Scan for the cell matching the given text and deliver its (x, y) coordinate at center. 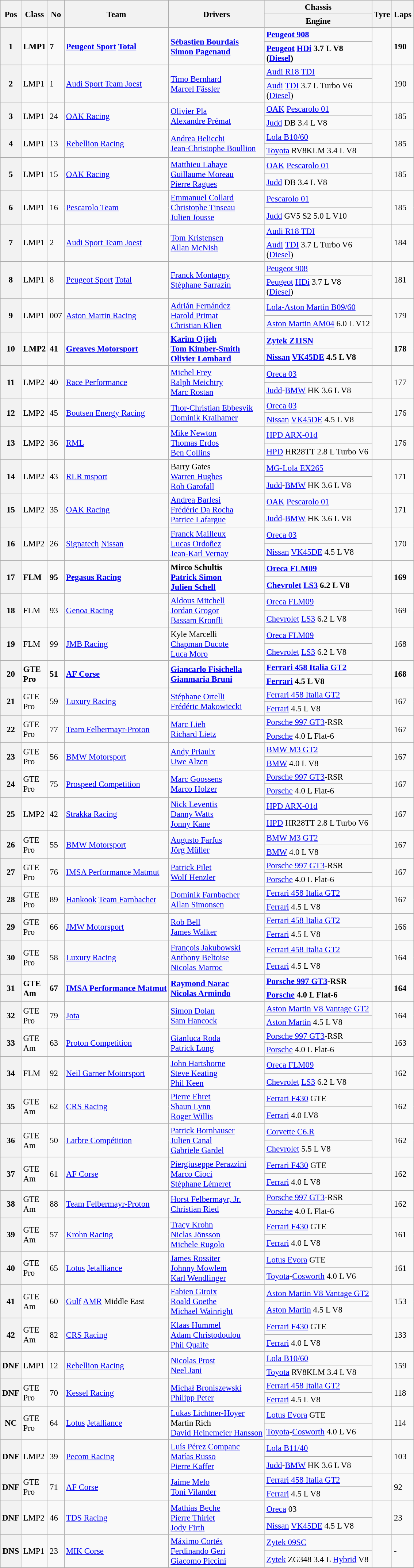
François Jakubowski Anthony Beltoise Nicolas Marroc (216, 958)
19 (11, 644)
77 (56, 729)
6 (11, 207)
Hankook Team Farnbacher (116, 899)
56 (56, 756)
John Hartshorne Steve Keating Phil Keen (216, 1073)
Fabien Giroix Roald Goethe Michael Wainright (216, 1302)
Mathias Beche Pierre Thiriet Jody Firth (216, 1518)
34 (11, 1073)
Piergiuseppe Perazzini Marco Cioci Stéphane Lémeret (216, 1174)
Neil Garner Motorsport (116, 1073)
Gulf AMR Middle East (116, 1302)
Tyre (382, 14)
Patrick Bornhauser Julien Canal Gabriele Gardel (216, 1140)
4 (11, 144)
21 (11, 702)
170 (403, 543)
184 (403, 243)
Rob Bell James Walker (216, 927)
177 (403, 383)
62 (56, 1107)
MG-Lola EX265 (318, 468)
Class (34, 14)
55 (56, 845)
Andrea Belicchi Jean-Christophe Boullion (216, 144)
Gianluca Roda Patrick Long (216, 1043)
17 (11, 577)
Lola B11/40 (318, 1448)
Franck Mailleux Lucas Ordoñez Jean-Karl Vernay (216, 543)
Zytek 09SC (318, 1542)
14 (11, 477)
166 (403, 927)
Kyle Marcelli Chapman Ducote Luca Moro (216, 644)
Dominik Farnbacher Allan Simonsen (216, 899)
007 (56, 315)
5 (11, 174)
93 (56, 610)
Race Performance (116, 383)
RML (116, 443)
Laps (403, 14)
25 (11, 815)
178 (403, 349)
Chevrolet 5.5 L V8 (318, 1149)
65 (56, 1268)
Michał Broniszewski Philipp Peter (216, 1393)
Timo Bernhard Marcel Fässler (216, 84)
70 (56, 1393)
61 (56, 1174)
30 (11, 958)
TDS Racing (116, 1518)
Pos (11, 14)
Andrea Barlesi Frédéric Da Rocha Patrice Lafargue (216, 510)
Mike Newton Thomas Erdos Ben Collins (216, 443)
82 (56, 1335)
Corvette C6.R (318, 1132)
Lola-Aston Martin B09/60 (318, 307)
Jota (116, 1015)
163 (403, 1043)
No (56, 14)
Drivers (216, 14)
159 (403, 1365)
Kessel Racing (116, 1393)
60 (56, 1302)
89 (56, 899)
Giancarlo Fisichella Gianmaria Bruni (216, 675)
Pierre Ehret Shaun Lynn Roger Willis (216, 1107)
75 (56, 784)
133 (403, 1335)
Barry Gates Warren Hughes Rob Garofall (216, 477)
51 (56, 675)
153 (403, 1302)
Jaime Melo Toni Vilander (216, 1487)
29 (11, 927)
Team (116, 14)
Nick Leventis Danny Watts Jonny Kane (216, 815)
Adrián Fernández Harold Primat Christian Klien (216, 315)
103 (403, 1457)
33 (11, 1043)
Raymond Narac Nicolas Armindo (216, 988)
58 (56, 958)
66 (56, 927)
9 (11, 315)
Emmanuel Collard Christophe Tinseau Julien Jousse (216, 207)
Aldous Mitchell Jordan Grogor Bassam Kronfli (216, 610)
Marc Goossens Marco Holzer (216, 784)
NC (11, 1423)
Mirco Schultis Patrick Simon Julien Schell (216, 577)
181 (403, 280)
Genoa Racing (116, 610)
Stéphane Ortelli Frédéric Makowiecki (216, 702)
Zytek ZG348 3.4 L Hybrid V8 (318, 1559)
18 (11, 610)
Michel Frey Ralph Meichtry Marc Rostan (216, 383)
Luís Pérez Companc Matías Russo Pierre Kaffer (216, 1457)
88 (56, 1204)
59 (56, 702)
20 (11, 675)
Strakka Racing (116, 815)
Nicolas Prost Neel Jani (216, 1365)
RLR msport (116, 477)
Pescarolo 01 (318, 199)
57 (56, 1235)
JMB Racing (116, 644)
179 (403, 315)
46 (56, 1518)
22 (11, 729)
50 (56, 1140)
99 (56, 644)
Pegasus Racing (116, 577)
Thor-Christian Ebbesvik Dominik Kraihamer (216, 412)
28 (11, 899)
Marc Lieb Richard Lietz (216, 729)
38 (11, 1204)
Klaas Hummel Adam Christodoulou Phil Quaife (216, 1335)
10 (11, 349)
Lukas Lichtner-Hoyer Martin Rich David Heinemeier Hansson (216, 1423)
JMW Motorsport (116, 927)
Aston Martin AM04 6.0 L V12 (318, 324)
Judd GV5 S2 5.0 L V10 (318, 216)
Horst Felbermayr, Jr. Christian Ried (216, 1204)
37 (11, 1174)
79 (56, 1015)
64 (56, 1423)
Zytek Z11SN (318, 341)
Matthieu Lahaye Guillaume Moreau Pierre Ragues (216, 174)
Sébastien Bourdais Simon Pagenaud (216, 46)
Ferrari 4.0 LV8 (318, 1115)
Chassis (318, 7)
Aston Martin Racing (116, 315)
MIK Corse (116, 1551)
Karim Ojjeh Tom Kimber-Smith Olivier Lombard (216, 349)
Máximo Cortés Ferdinando Geri Giacomo Piccini (216, 1551)
Krohn Racing (116, 1235)
11 (11, 383)
114 (403, 1423)
Olivier Pla Alexandre Prémat (216, 116)
Larbre Compétition (116, 1140)
95 (56, 577)
Pescarolo Team (116, 207)
Patrick Pilet Wolf Henzler (216, 872)
Tom Kristensen Allan McNish (216, 243)
Augusto Farfus Jörg Müller (216, 845)
43 (56, 477)
45 (56, 412)
Franck Montagny Stéphane Sarrazin (216, 280)
71 (56, 1487)
67 (56, 988)
- (403, 1551)
32 (11, 1015)
Proton Competition (116, 1043)
Andy Priaulx Uwe Alzen (216, 756)
Boutsen Energy Racing (116, 412)
Pecom Racing (116, 1457)
76 (56, 872)
27 (11, 872)
James Rossiter Johnny Mowlem Karl Wendlinger (216, 1268)
31 (11, 988)
DNS (11, 1551)
118 (403, 1393)
3 (11, 116)
Tracy Krohn Niclas Jönsson Michele Rugolo (216, 1235)
Signatech Nissan (116, 543)
Greaves Motorsport (116, 349)
Engine (318, 21)
Prospeed Competition (116, 784)
63 (56, 1043)
Simon Dolan Sam Hancock (216, 1015)
